Scan for the cell matching the given text and deliver its (X, Y) coordinate at center. 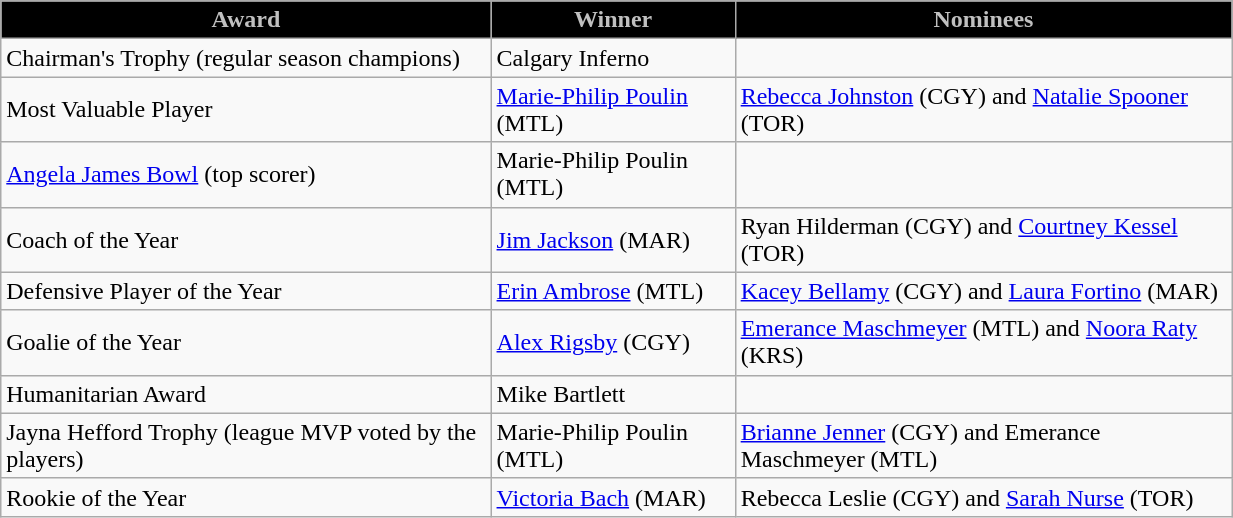
Rookie of the Year (246, 497)
Brianne Jenner (CGY) and Emerance Maschmeyer (MTL) (983, 446)
Coach of the Year (246, 240)
Goalie of the Year (246, 342)
Calgary Inferno (613, 58)
Defensive Player of the Year (246, 291)
Victoria Bach (MAR) (613, 497)
Ryan Hilderman (CGY) and Courtney Kessel (TOR) (983, 240)
Kacey Bellamy (CGY) and Laura Fortino (MAR) (983, 291)
Nominees (983, 20)
Jayna Hefford Trophy (league MVP voted by the players) (246, 446)
Jim Jackson (MAR) (613, 240)
Humanitarian Award (246, 394)
Erin Ambrose (MTL) (613, 291)
Mike Bartlett (613, 394)
Award (246, 20)
Emerance Maschmeyer (MTL) and Noora Raty (KRS) (983, 342)
Chairman's Trophy (regular season champions) (246, 58)
Alex Rigsby (CGY) (613, 342)
Most Valuable Player (246, 110)
Angela James Bowl (top scorer) (246, 174)
Winner (613, 20)
Rebecca Johnston (CGY) and Natalie Spooner (TOR) (983, 110)
Rebecca Leslie (CGY) and Sarah Nurse (TOR) (983, 497)
